Provide the [X, Y] coordinate of the cell's center where the given text is located.  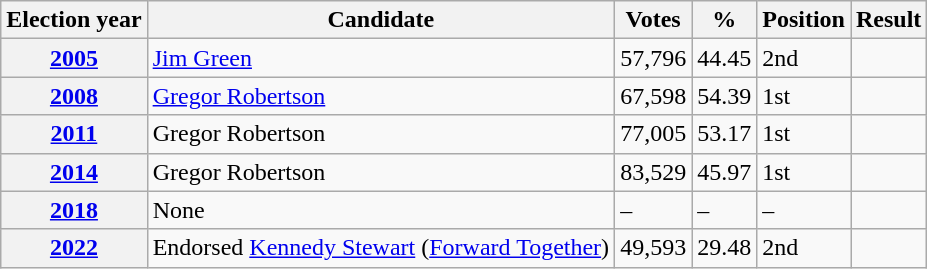
54.39 [724, 96]
Endorsed Kennedy Stewart (Forward Together) [381, 248]
None [381, 210]
2005 [74, 58]
Result [888, 20]
Votes [654, 20]
2014 [74, 172]
77,005 [654, 134]
Jim Green [381, 58]
Candidate [381, 20]
45.97 [724, 172]
49,593 [654, 248]
53.17 [724, 134]
2018 [74, 210]
% [724, 20]
44.45 [724, 58]
2022 [74, 248]
Position [804, 20]
29.48 [724, 248]
2008 [74, 96]
83,529 [654, 172]
67,598 [654, 96]
Election year [74, 20]
2011 [74, 134]
57,796 [654, 58]
